Return [X, Y] of the center of cell containing provided text 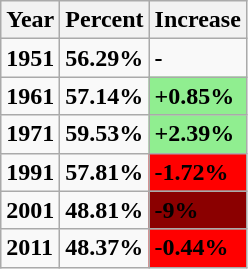
Year [30, 20]
48.37% [104, 248]
2001 [30, 210]
57.14% [104, 96]
Percent [104, 20]
1971 [30, 134]
+0.85% [198, 96]
1961 [30, 96]
48.81% [104, 210]
-0.44% [198, 248]
Increase [198, 20]
- [198, 58]
-9% [198, 210]
1991 [30, 172]
2011 [30, 248]
1951 [30, 58]
56.29% [104, 58]
+2.39% [198, 134]
57.81% [104, 172]
59.53% [104, 134]
-1.72% [198, 172]
